Find where the given text appears and provide that cell's center as (x, y) coordinate. 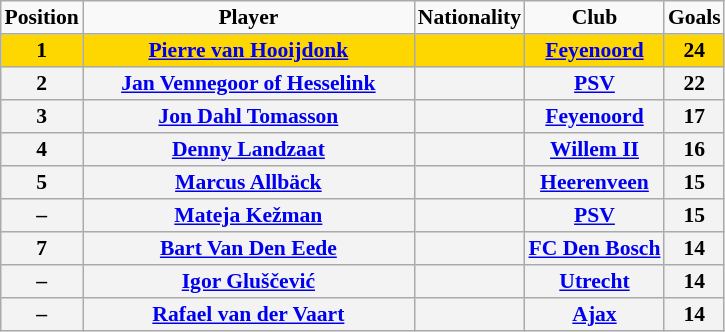
16 (694, 150)
5 (42, 182)
17 (694, 116)
1 (42, 50)
Pierre van Hooijdonk (249, 50)
7 (42, 248)
Mateja Kežman (249, 216)
Goals (694, 18)
Heerenveen (594, 182)
Marcus Allbäck (249, 182)
Player (249, 18)
Club (594, 18)
Position (42, 18)
Jan Vennegoor of Hesselink (249, 84)
22 (694, 84)
Utrecht (594, 282)
Jon Dahl Tomasson (249, 116)
Ajax (594, 314)
Nationality (470, 18)
FC Den Bosch (594, 248)
Rafael van der Vaart (249, 314)
4 (42, 150)
Bart Van Den Eede (249, 248)
Denny Landzaat (249, 150)
2 (42, 84)
24 (694, 50)
3 (42, 116)
Igor Gluščević (249, 282)
Willem II (594, 150)
